Identify which cell holds the provided text, then report its (X, Y) central coordinate. 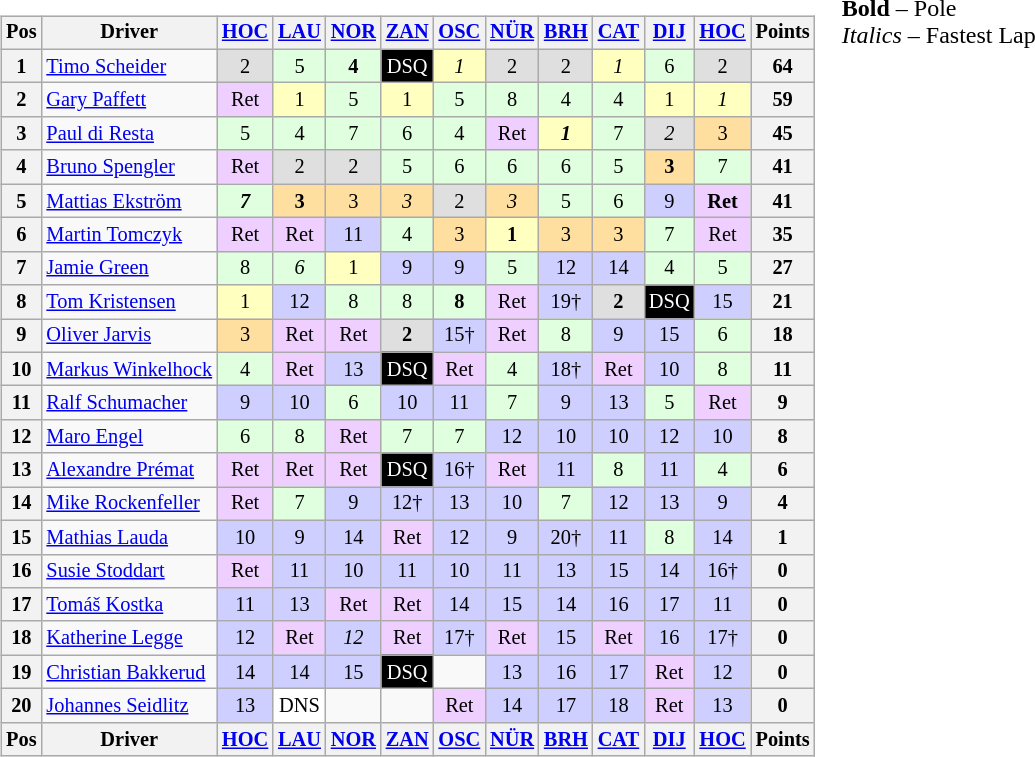
19† (566, 302)
64 (783, 66)
Maro Engel (129, 437)
DNS (300, 706)
Gary Paffett (129, 100)
Mike Rockenfeller (129, 504)
Jamie Green (129, 268)
Timo Scheider (129, 66)
Johannes Seidlitz (129, 706)
Bruno Spengler (129, 167)
18† (566, 369)
27 (783, 268)
Mathias Lauda (129, 537)
21 (783, 302)
Tom Kristensen (129, 302)
Mattias Ekström (129, 201)
45 (783, 134)
Paul di Resta (129, 134)
Oliver Jarvis (129, 336)
Martin Tomczyk (129, 235)
20 (21, 706)
Susie Stoddart (129, 571)
Christian Bakkerud (129, 672)
20† (566, 537)
Tomáš Kostka (129, 605)
12† (408, 504)
Ralf Schumacher (129, 403)
Markus Winkelhock (129, 369)
59 (783, 100)
35 (783, 235)
15† (460, 336)
Katherine Legge (129, 638)
19 (21, 672)
Alexandre Prémat (129, 470)
